Return (X, Y) of the center of cell containing provided text 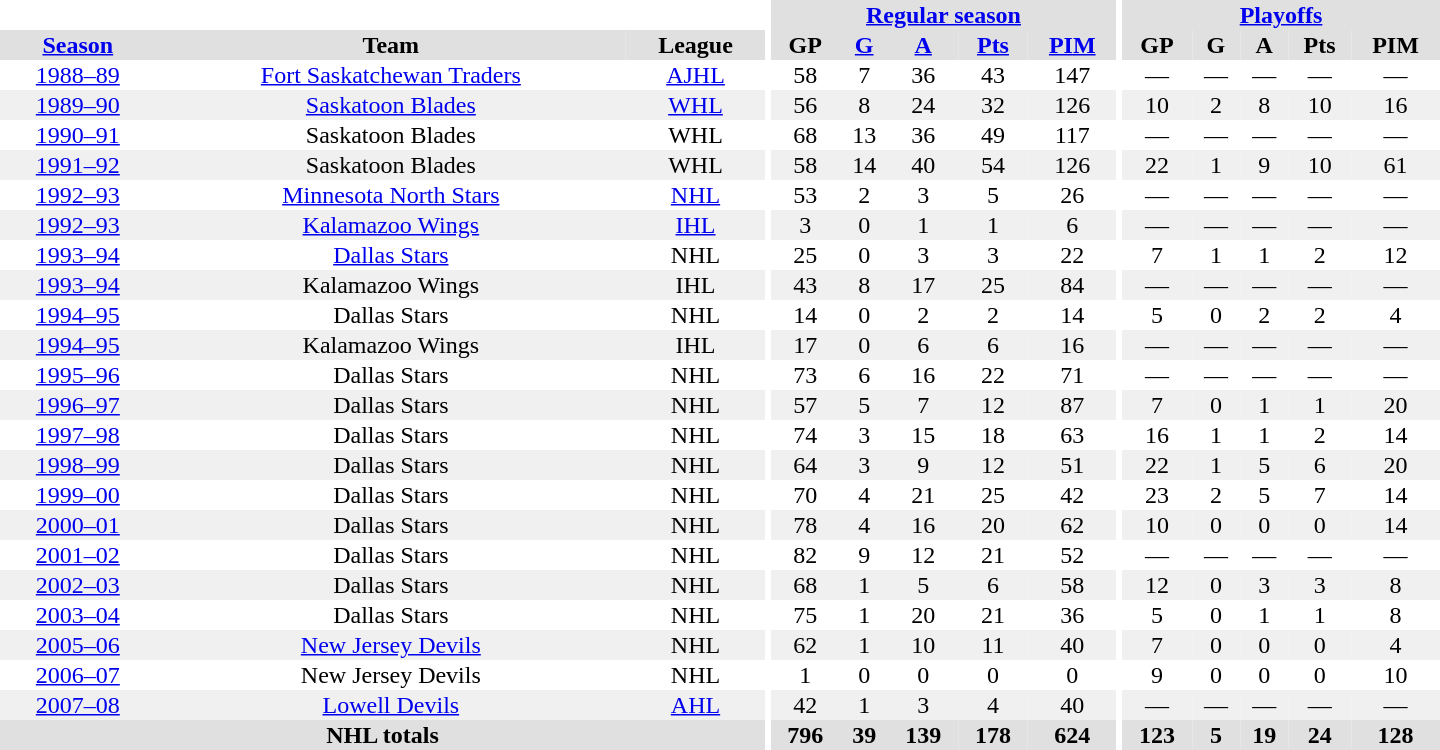
1988–89 (78, 75)
117 (1072, 135)
Regular season (943, 15)
League (696, 45)
139 (923, 735)
13 (864, 135)
Lowell Devils (391, 705)
Team (391, 45)
49 (993, 135)
73 (805, 375)
147 (1072, 75)
2006–07 (78, 675)
1990–91 (78, 135)
78 (805, 525)
Minnesota North Stars (391, 195)
1995–96 (78, 375)
1998–99 (78, 465)
NHL totals (382, 735)
63 (1072, 435)
2007–08 (78, 705)
2005–06 (78, 645)
32 (993, 105)
54 (993, 165)
18 (993, 435)
11 (993, 645)
15 (923, 435)
AJHL (696, 75)
Playoffs (1281, 15)
26 (1072, 195)
Season (78, 45)
52 (1072, 555)
2000–01 (78, 525)
1999–00 (78, 495)
796 (805, 735)
82 (805, 555)
2001–02 (78, 555)
1989–90 (78, 105)
74 (805, 435)
128 (1396, 735)
178 (993, 735)
19 (1264, 735)
84 (1072, 285)
2002–03 (78, 585)
1996–97 (78, 405)
53 (805, 195)
75 (805, 615)
71 (1072, 375)
AHL (696, 705)
1997–98 (78, 435)
87 (1072, 405)
61 (1396, 165)
39 (864, 735)
2003–04 (78, 615)
23 (1157, 495)
Fort Saskatchewan Traders (391, 75)
64 (805, 465)
51 (1072, 465)
624 (1072, 735)
123 (1157, 735)
57 (805, 405)
1991–92 (78, 165)
70 (805, 495)
56 (805, 105)
